Scan for the cell matching the given text and deliver its (X, Y) coordinate at center. 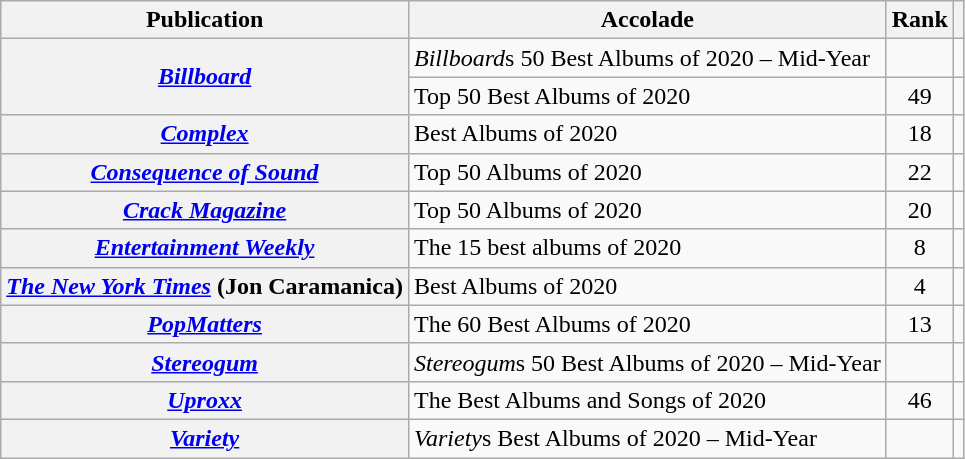
Top 50 Best Albums of 2020 (647, 96)
13 (920, 324)
Stereogums 50 Best Albums of 2020 – Mid-Year (647, 362)
Entertainment Weekly (205, 248)
Variety (205, 438)
Billboards 50 Best Albums of 2020 – Mid-Year (647, 58)
20 (920, 210)
Stereogum (205, 362)
8 (920, 248)
PopMatters (205, 324)
Rank (920, 20)
Accolade (647, 20)
The New York Times (Jon Caramanica) (205, 286)
18 (920, 134)
Uproxx (205, 400)
46 (920, 400)
The 60 Best Albums of 2020 (647, 324)
4 (920, 286)
Varietys Best Albums of 2020 – Mid-Year (647, 438)
Complex (205, 134)
Billboard (205, 77)
Crack Magazine (205, 210)
Publication (205, 20)
22 (920, 172)
49 (920, 96)
The Best Albums and Songs of 2020 (647, 400)
Consequence of Sound (205, 172)
The 15 best albums of 2020 (647, 248)
